Provide the (x, y) coordinate of the cell's center where the given text is located.  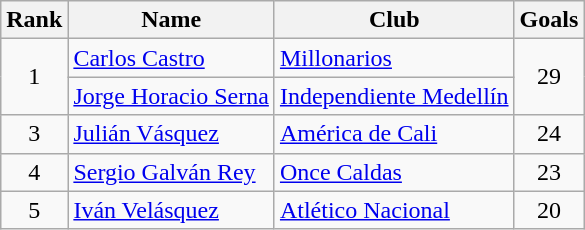
24 (549, 134)
3 (34, 134)
Rank (34, 20)
Once Caldas (394, 172)
Name (172, 20)
Independiente Medellín (394, 96)
Iván Velásquez (172, 210)
20 (549, 210)
Sergio Galván Rey (172, 172)
Carlos Castro (172, 58)
América de Cali (394, 134)
4 (34, 172)
23 (549, 172)
Millonarios (394, 58)
29 (549, 77)
Jorge Horacio Serna (172, 96)
Atlético Nacional (394, 210)
5 (34, 210)
Goals (549, 20)
Club (394, 20)
Julián Vásquez (172, 134)
1 (34, 77)
